Identify which cell holds the provided text, then report its (X, Y) central coordinate. 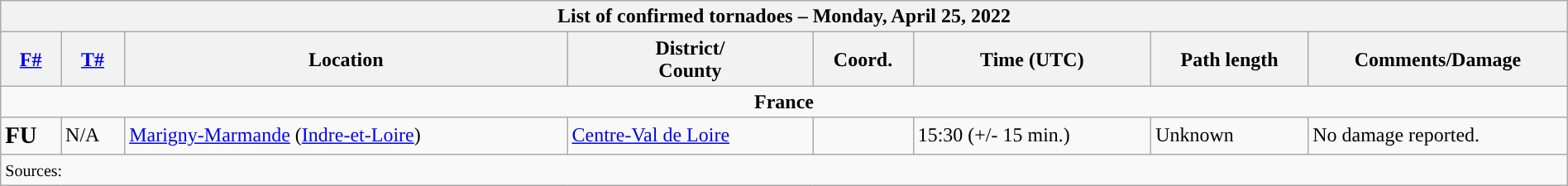
No damage reported. (1438, 136)
Location (346, 60)
N/A (93, 136)
France (784, 102)
List of confirmed tornadoes – Monday, April 25, 2022 (784, 17)
Coord. (863, 60)
15:30 (+/- 15 min.) (1032, 136)
Unknown (1230, 136)
FU (31, 136)
Path length (1230, 60)
District/County (690, 60)
F# (31, 60)
Comments/Damage (1438, 60)
Centre-Val de Loire (690, 136)
Marigny-Marmande (Indre-et-Loire) (346, 136)
T# (93, 60)
Time (UTC) (1032, 60)
Sources: (784, 169)
